Return the [X, Y] coordinate for the center point of the cell that contains the specified text.  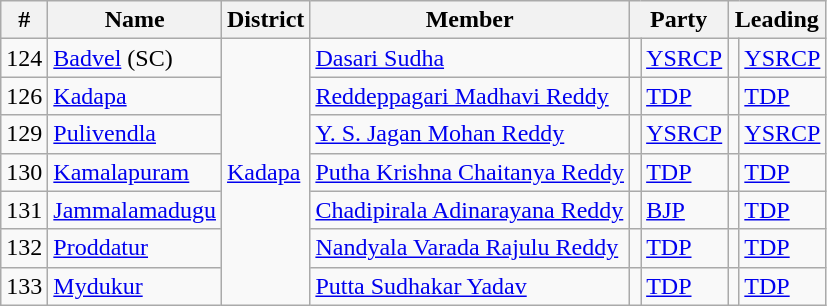
Y. S. Jagan Mohan Reddy [470, 134]
124 [24, 58]
Badvel (SC) [135, 58]
132 [24, 248]
Dasari Sudha [470, 58]
130 [24, 172]
Putta Sudhakar Yadav [470, 286]
133 [24, 286]
Proddatur [135, 248]
Mydukur [135, 286]
# [24, 20]
Jammalamadugu [135, 210]
Kamalapuram [135, 172]
126 [24, 96]
Nandyala Varada Rajulu Reddy [470, 248]
Pulivendla [135, 134]
Party [679, 20]
Chadipirala Adinarayana Reddy [470, 210]
Putha Krishna Chaitanya Reddy [470, 172]
Name [135, 20]
Member [470, 20]
Reddeppagari Madhavi Reddy [470, 96]
Leading [777, 20]
129 [24, 134]
BJP [684, 210]
131 [24, 210]
District [266, 20]
